Scan for the cell matching the given text and deliver its (X, Y) coordinate at center. 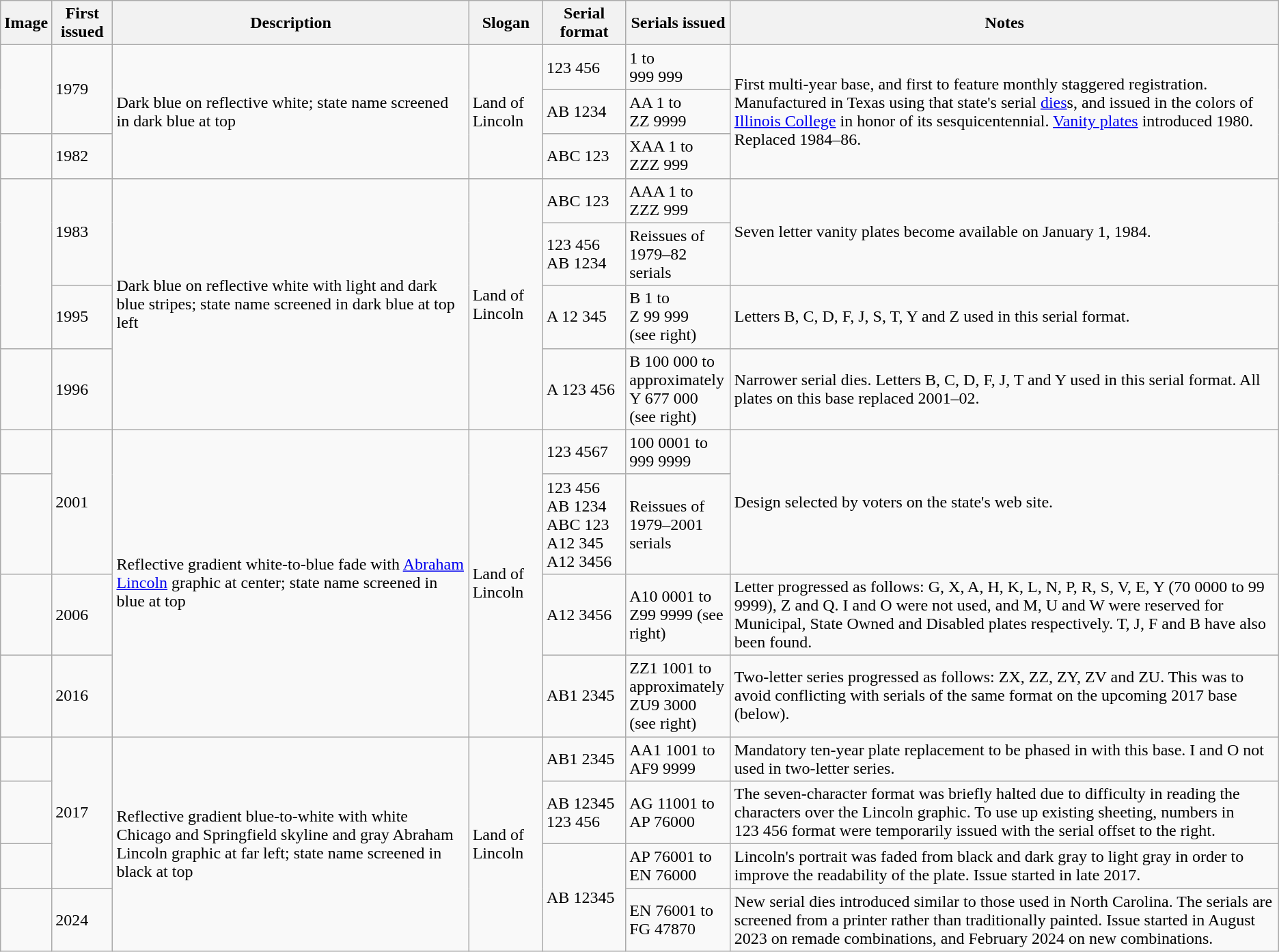
2024 (82, 920)
A12 3456 (585, 615)
1996 (82, 389)
Notes (1004, 23)
AB 1234 (585, 112)
Dark blue on reflective white with light and dark blue stripes; state name screened in dark blue at top left (291, 304)
Serial format (585, 23)
Narrower serial dies. Letters B, C, D, F, J, T and Y used in this serial format. All plates on this base replaced 2001–02. (1004, 389)
Mandatory ten-year plate replacement to be phased in with this base. I and O not used in two-letter series. (1004, 758)
AA 1 to ZZ 9999 (678, 112)
2006 (82, 615)
Lincoln's portrait was faded from black and dark gray to light gray in order to improve the readability of the plate. Issue started in late 2017. (1004, 866)
Serials issued (678, 23)
1983 (82, 232)
Letters B, C, D, F, J, S, T, Y and Z used in this serial format. (1004, 317)
2017 (82, 812)
123 456AB 1234 (585, 254)
AB 12345123 456 (585, 813)
Design selected by voters on the state's web site. (1004, 501)
1995 (82, 317)
Reissues of 1979–2001 serials (678, 524)
123 4567 (585, 452)
Dark blue on reflective white; state name screened in dark blue at top (291, 112)
AAA 1 to ZZZ 999 (678, 201)
Description (291, 23)
ZZ1 1001 to approximately ZU9 3000 (see right) (678, 695)
AP 76001 to EN 76000 (678, 866)
B 1 to Z 99 999(see right) (678, 317)
2001 (82, 501)
B 100 000 to approximately Y 677 000 (see right) (678, 389)
A 12 345 (585, 317)
1982 (82, 156)
123 456 (585, 67)
1979 (82, 89)
A 123 456 (585, 389)
AB 12345 (585, 897)
First issued (82, 23)
123 456AB 1234ABC 123A12 345A12 3456 (585, 524)
Reissues of 1979–82 serials (678, 254)
Slogan (506, 23)
Image (26, 23)
EN 76001 to FG 47870 (678, 920)
AG 11001 to AP 76000 (678, 813)
1 to999 999 (678, 67)
Seven letter vanity plates become available on January 1, 1984. (1004, 232)
100 0001 to 999 9999 (678, 452)
A10 0001 to Z99 9999 (see right) (678, 615)
AA1 1001 to AF9 9999 (678, 758)
2016 (82, 695)
XAA 1 to ZZZ 999 (678, 156)
Reflective gradient white-to-blue fade with Abraham Lincoln graphic at center; state name screened in blue at top (291, 583)
